Return the (x, y) coordinate for the center point of the cell that contains the specified text.  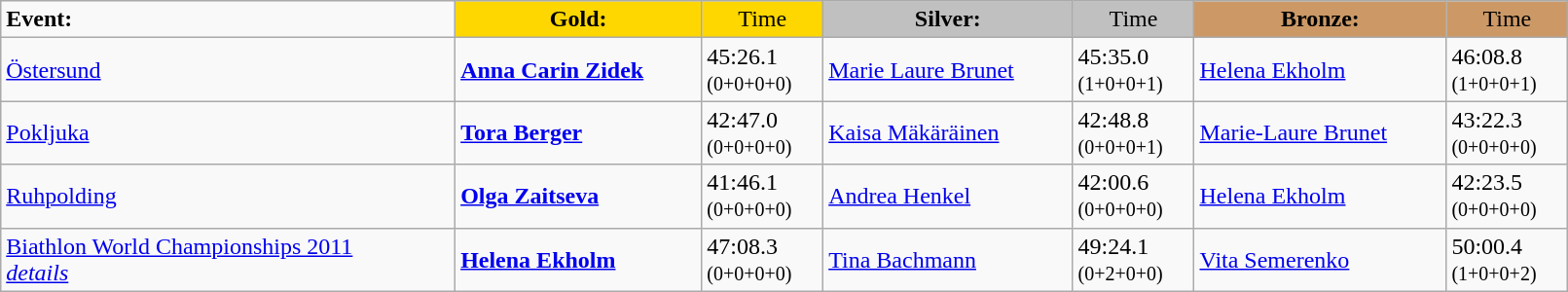
Olga Zaitseva (578, 197)
Tora Berger (578, 132)
43:22.3(0+0+0+0) (1507, 132)
Anna Carin Zidek (578, 70)
Tina Bachmann (948, 259)
42:23.5(0+0+0+0) (1507, 197)
Silver: (948, 19)
42:48.8(0+0+0+1) (1133, 132)
Andrea Henkel (948, 197)
Event: (228, 19)
42:47.0(0+0+0+0) (763, 132)
46:08.8(1+0+0+1) (1507, 70)
Ruhpolding (228, 197)
45:35.0(1+0+0+1) (1133, 70)
Marie-Laure Brunet (1320, 132)
Kaisa Mäkäräinen (948, 132)
Vita Semerenko (1320, 259)
50:00.4(1+0+0+2) (1507, 259)
42:00.6(0+0+0+0) (1133, 197)
47:08.3(0+0+0+0) (763, 259)
Marie Laure Brunet (948, 70)
Biathlon World Championships 2011details (228, 259)
41:46.1(0+0+0+0) (763, 197)
45:26.1(0+0+0+0) (763, 70)
Bronze: (1320, 19)
Pokljuka (228, 132)
49:24.1(0+2+0+0) (1133, 259)
Östersund (228, 70)
Gold: (578, 19)
